Identify which cell holds the provided text, then report its (X, Y) central coordinate. 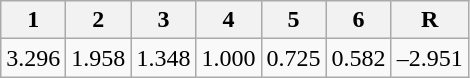
R (430, 20)
–2.951 (430, 58)
1.958 (98, 58)
6 (358, 20)
3.296 (34, 58)
4 (228, 20)
5 (294, 20)
0.582 (358, 58)
1.348 (164, 58)
3 (164, 20)
1 (34, 20)
2 (98, 20)
1.000 (228, 58)
0.725 (294, 58)
